Find where the given text appears and provide that cell's center as (x, y) coordinate. 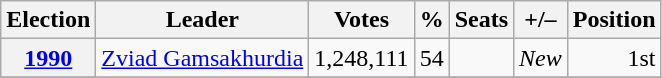
Zviad Gamsakhurdia (202, 58)
Election (48, 20)
1st (614, 58)
% (432, 20)
New (541, 58)
1990 (48, 58)
54 (432, 58)
Position (614, 20)
1,248,111 (362, 58)
Votes (362, 20)
Seats (481, 20)
+/– (541, 20)
Leader (202, 20)
